Provide the [x, y] coordinate of the cell's center where the given text is located.  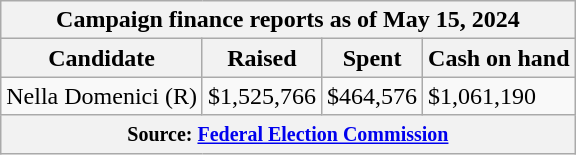
Campaign finance reports as of May 15, 2024 [288, 20]
$1,525,766 [262, 96]
Spent [372, 58]
$1,061,190 [499, 96]
Candidate [102, 58]
Source: Federal Election Commission [288, 134]
Cash on hand [499, 58]
$464,576 [372, 96]
Raised [262, 58]
Nella Domenici (R) [102, 96]
